Pinpoint the cell where the given text exists, returning its [X, Y] midpoint coordinate. 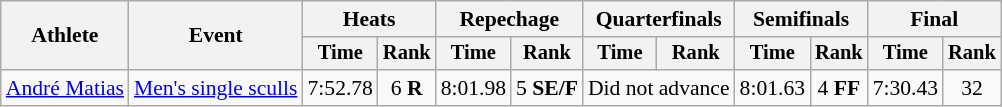
Men's single sculls [216, 88]
4 FF [839, 88]
5 SE/F [547, 88]
Event [216, 36]
32 [972, 88]
Did not advance [659, 88]
7:52.78 [340, 88]
Heats [368, 19]
7:30.43 [906, 88]
8:01.98 [474, 88]
Quarterfinals [659, 19]
Final [934, 19]
André Matias [65, 88]
8:01.63 [772, 88]
6 R [407, 88]
Athlete [65, 36]
Repechage [510, 19]
Semifinals [802, 19]
